Search for the cell housing the specified text and yield its (x, y) center coordinate. 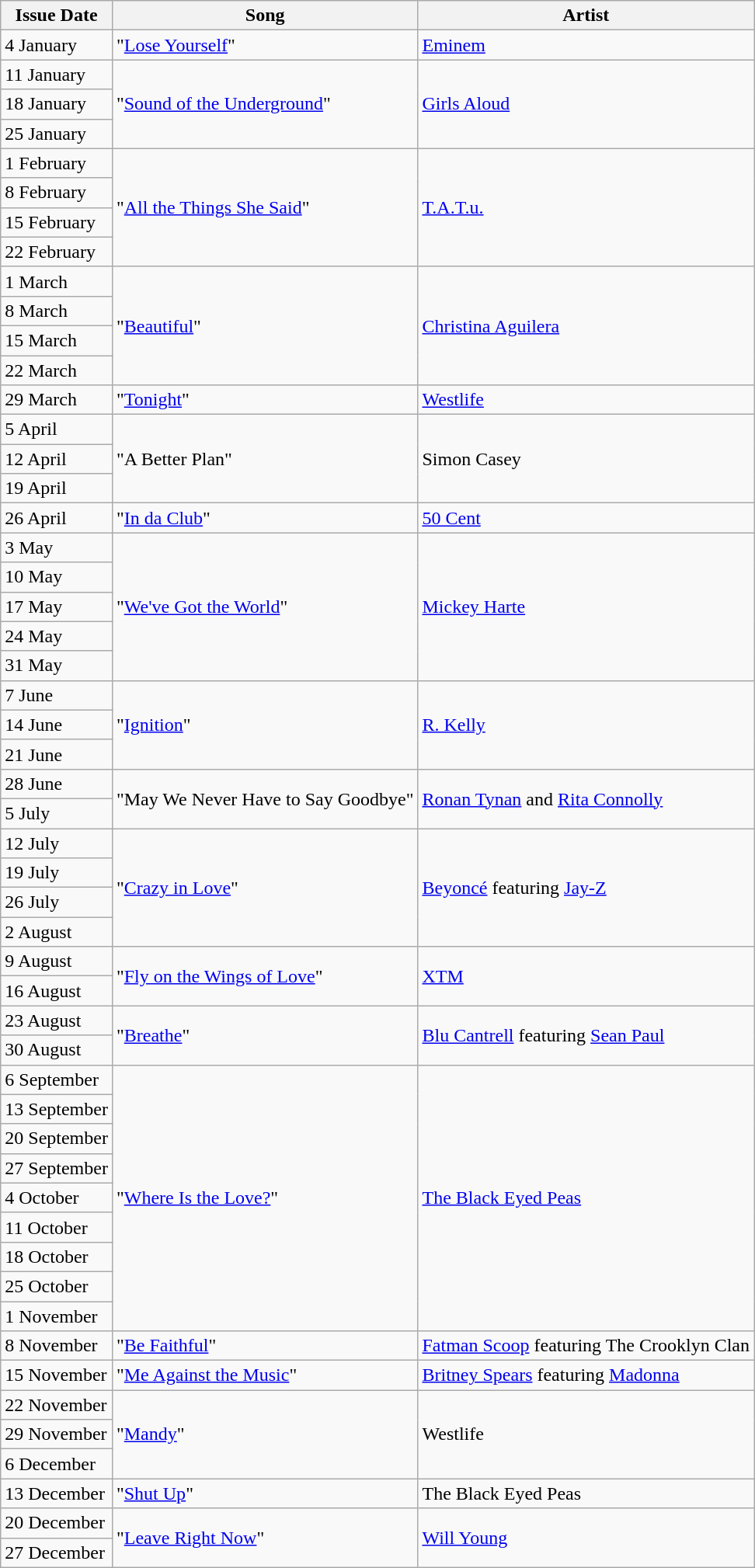
"Mandy" (265, 1434)
11 October (57, 1227)
18 October (57, 1257)
26 July (57, 902)
15 November (57, 1375)
Will Young (586, 1538)
50 Cent (586, 518)
4 January (57, 45)
31 May (57, 666)
T.A.T.u. (586, 207)
9 August (57, 961)
18 January (57, 104)
8 February (57, 193)
Beyoncé featuring Jay-Z (586, 887)
30 August (57, 1050)
Ronan Tynan and Rita Connolly (586, 798)
20 December (57, 1523)
22 March (57, 370)
Mickey Harte (586, 607)
XTM (586, 976)
15 March (57, 340)
5 July (57, 813)
"All the Things She Said" (265, 207)
1 February (57, 163)
16 August (57, 991)
Blu Cantrell featuring Sean Paul (586, 1035)
"Fly on the Wings of Love" (265, 976)
15 February (57, 222)
"Shut Up" (265, 1493)
4 October (57, 1198)
29 March (57, 400)
29 November (57, 1434)
1 November (57, 1316)
14 June (57, 725)
13 December (57, 1493)
"We've Got the World" (265, 607)
Simon Casey (586, 459)
Song (265, 16)
Britney Spears featuring Madonna (586, 1375)
5 April (57, 429)
"Beautiful" (265, 325)
Fatman Scoop featuring The Crooklyn Clan (586, 1346)
6 September (57, 1080)
"Lose Yourself" (265, 45)
19 July (57, 873)
"Leave Right Now" (265, 1538)
22 February (57, 252)
2 August (57, 932)
26 April (57, 518)
R. Kelly (586, 725)
27 December (57, 1552)
11 January (57, 75)
24 May (57, 636)
8 November (57, 1346)
"In da Club" (265, 518)
Issue Date (57, 16)
25 October (57, 1286)
8 March (57, 311)
13 September (57, 1109)
"Crazy in Love" (265, 887)
20 September (57, 1139)
Girls Aloud (586, 104)
12 April (57, 459)
"Ignition" (265, 725)
22 November (57, 1405)
6 December (57, 1464)
"Tonight" (265, 400)
Eminem (586, 45)
27 September (57, 1168)
"Where Is the Love?" (265, 1198)
"A Better Plan" (265, 459)
"May We Never Have to Say Goodbye" (265, 798)
3 May (57, 548)
21 June (57, 754)
10 May (57, 577)
Artist (586, 16)
1 March (57, 281)
17 May (57, 607)
"Be Faithful" (265, 1346)
"Breathe" (265, 1035)
7 June (57, 695)
25 January (57, 134)
19 April (57, 488)
"Sound of the Underground" (265, 104)
"Me Against the Music" (265, 1375)
12 July (57, 843)
Christina Aguilera (586, 325)
23 August (57, 1020)
28 June (57, 784)
